Locate the cell with the specified text and output its [x, y] center coordinate. 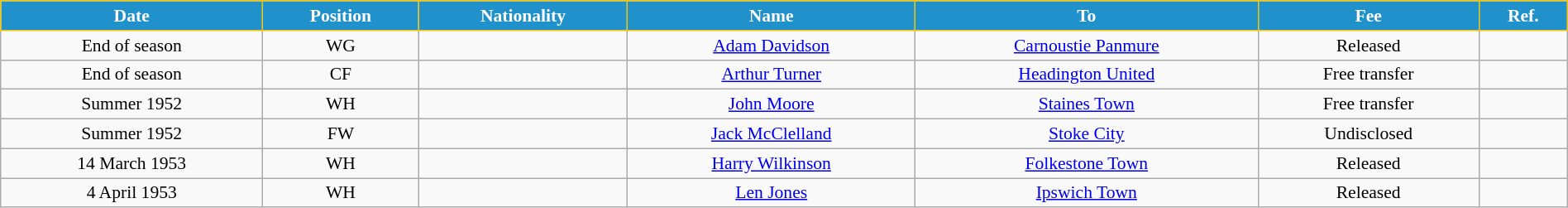
Len Jones [772, 193]
Undisclosed [1368, 134]
WG [341, 46]
To [1087, 16]
Carnoustie Panmure [1087, 46]
Stoke City [1087, 134]
Ipswich Town [1087, 193]
Harry Wilkinson [772, 163]
4 April 1953 [132, 193]
Jack McClelland [772, 134]
Adam Davidson [772, 46]
Nationality [523, 16]
FW [341, 134]
Staines Town [1087, 104]
Ref. [1523, 16]
Position [341, 16]
Fee [1368, 16]
14 March 1953 [132, 163]
Name [772, 16]
Date [132, 16]
Arthur Turner [772, 75]
Folkestone Town [1087, 163]
Headington United [1087, 75]
CF [341, 75]
John Moore [772, 104]
